For the text-containing cell, return its midpoint in [X, Y] coordinate format. 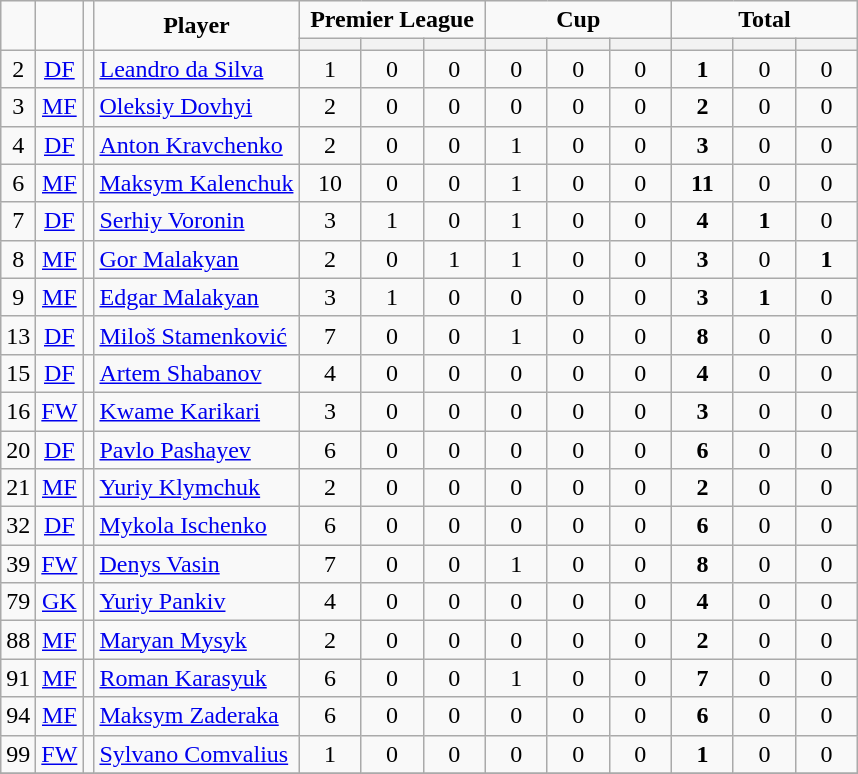
Player [196, 26]
Mykola Ischenko [196, 526]
Kwame Karikari [196, 411]
16 [18, 411]
39 [18, 564]
Edgar Malakyan [196, 297]
Sylvano Comvalius [196, 754]
GK [60, 602]
15 [18, 373]
Miloš Stamenković [196, 335]
20 [18, 449]
Anton Kravchenko [196, 145]
9 [18, 297]
Yuriy Pankiv [196, 602]
Cup [578, 20]
79 [18, 602]
Maksym Zaderaka [196, 716]
88 [18, 640]
Total [764, 20]
Roman Karasyuk [196, 678]
Serhiy Voronin [196, 221]
Premier League [392, 20]
Maksym Kalenchuk [196, 183]
99 [18, 754]
Artem Shabanov [196, 373]
Gor Malakyan [196, 259]
32 [18, 526]
Oleksiy Dovhyi [196, 107]
Leandro da Silva [196, 69]
13 [18, 335]
Yuriy Klymchuk [196, 488]
11 [702, 183]
Maryan Mysyk [196, 640]
94 [18, 716]
Pavlo Pashayev [196, 449]
21 [18, 488]
Denys Vasin [196, 564]
91 [18, 678]
10 [330, 183]
